Locate the cell with the specified text and output its [x, y] center coordinate. 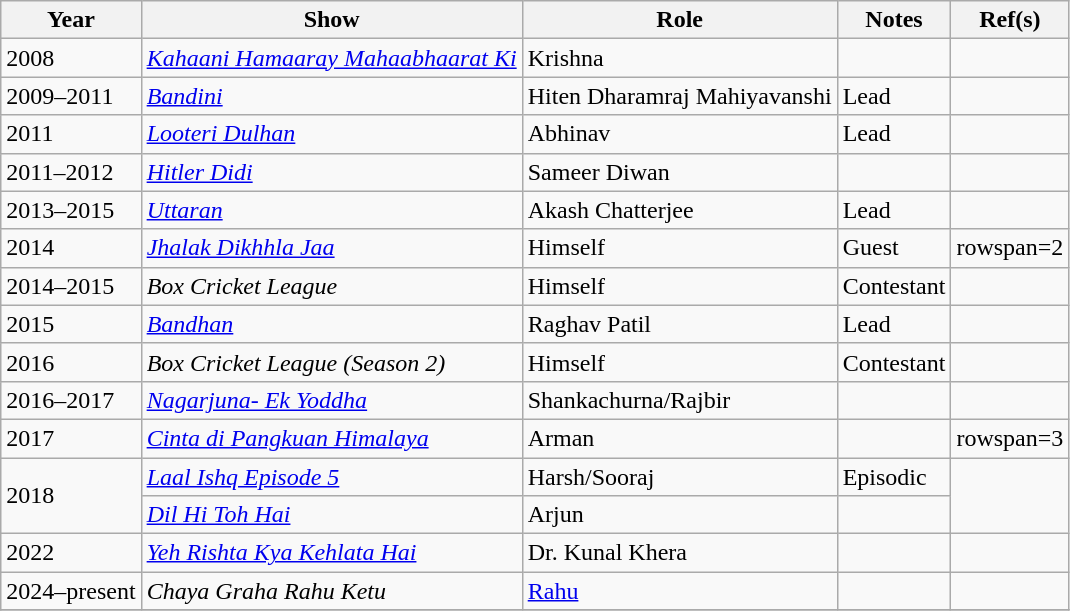
Cinta di Pangkuan Himalaya [332, 438]
Arjun [680, 515]
Dr. Kunal Khera [680, 553]
2022 [71, 553]
rowspan=3 [1010, 438]
rowspan=2 [1010, 248]
Uttaran [332, 210]
2008 [71, 58]
Abhinav [680, 134]
Box Cricket League (Season 2) [332, 362]
Bandini [332, 96]
2015 [71, 324]
Year [71, 20]
Raghav Patil [680, 324]
2014–2015 [71, 286]
Yeh Rishta Kya Kehlata Hai [332, 553]
Krishna [680, 58]
Laal Ishq Episode 5 [332, 477]
Hitler Didi [332, 172]
Hiten Dharamraj Mahiyavanshi [680, 96]
Rahu [680, 591]
Akash Chatterjee [680, 210]
Arman [680, 438]
Sameer Diwan [680, 172]
Shankachurna/Rajbir [680, 400]
Nagarjuna- Ek Yoddha [332, 400]
Guest [894, 248]
Show [332, 20]
Dil Hi Toh Hai [332, 515]
Chaya Graha Rahu Ketu [332, 591]
Role [680, 20]
2011 [71, 134]
Jhalak Dikhhla Jaa [332, 248]
2013–2015 [71, 210]
Kahaani Hamaaray Mahaabhaarat Ki [332, 58]
Harsh/Sooraj [680, 477]
2024–present [71, 591]
2014 [71, 248]
Ref(s) [1010, 20]
Looteri Dulhan [332, 134]
2016 [71, 362]
2011–2012 [71, 172]
2018 [71, 496]
Notes [894, 20]
Episodic [894, 477]
2016–2017 [71, 400]
Box Cricket League [332, 286]
Bandhan [332, 324]
2009–2011 [71, 96]
2017 [71, 438]
